For the text-containing cell, return its midpoint in [x, y] coordinate format. 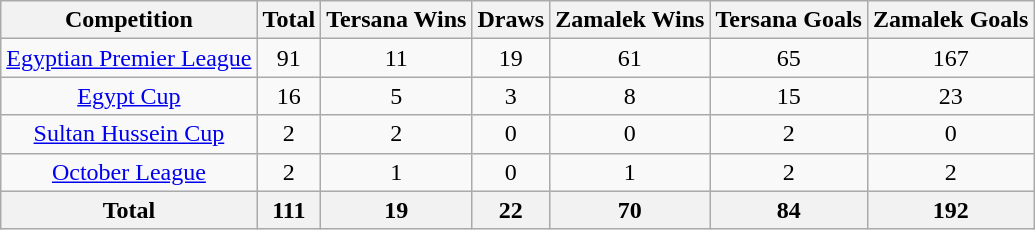
Zamalek Goals [950, 20]
5 [396, 96]
Egypt Cup [129, 96]
22 [511, 210]
192 [950, 210]
Tersana Wins [396, 20]
111 [289, 210]
91 [289, 58]
167 [950, 58]
Sultan Hussein Cup [129, 134]
61 [630, 58]
October League [129, 172]
65 [789, 58]
70 [630, 210]
11 [396, 58]
Zamalek Wins [630, 20]
15 [789, 96]
Tersana Goals [789, 20]
Competition [129, 20]
8 [630, 96]
84 [789, 210]
3 [511, 96]
16 [289, 96]
Egyptian Premier League [129, 58]
23 [950, 96]
Draws [511, 20]
